Extract the [x, y] coordinate from the center of the cell holding the provided text.  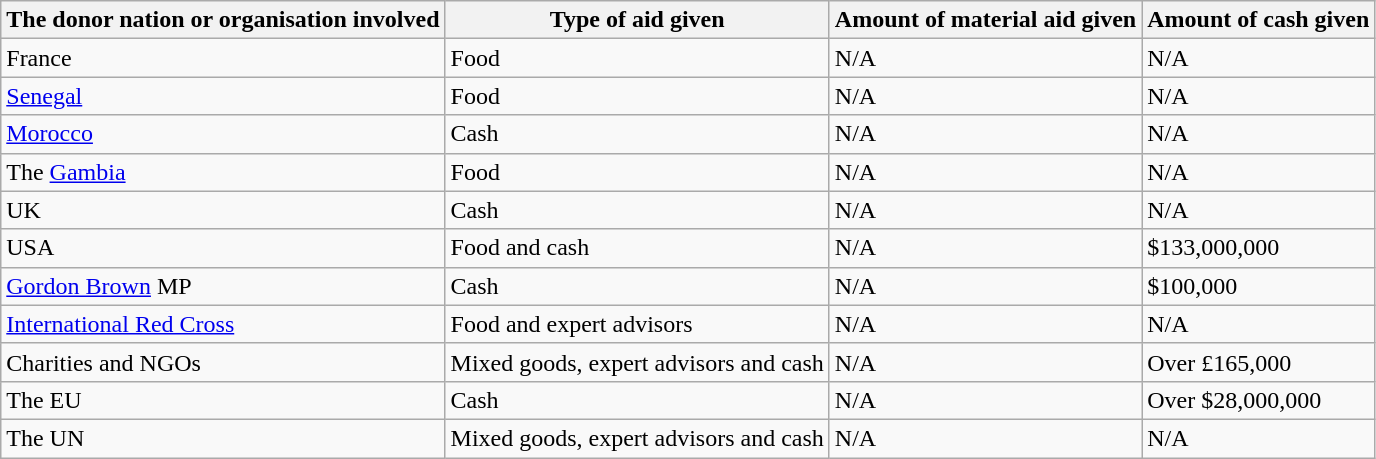
The Gambia [223, 172]
Food and cash [637, 248]
Senegal [223, 96]
UK [223, 210]
USA [223, 248]
$133,000,000 [1258, 248]
Over $28,000,000 [1258, 400]
Charities and NGOs [223, 362]
The EU [223, 400]
The UN [223, 438]
$100,000 [1258, 286]
Amount of cash given [1258, 20]
Amount of material aid given [985, 20]
International Red Cross [223, 324]
France [223, 58]
Food and expert advisors [637, 324]
Type of aid given [637, 20]
Morocco [223, 134]
Over £165,000 [1258, 362]
The donor nation or organisation involved [223, 20]
Gordon Brown MP [223, 286]
